Detect which cell encompasses the target text, then output its (x, y) center coordinate. 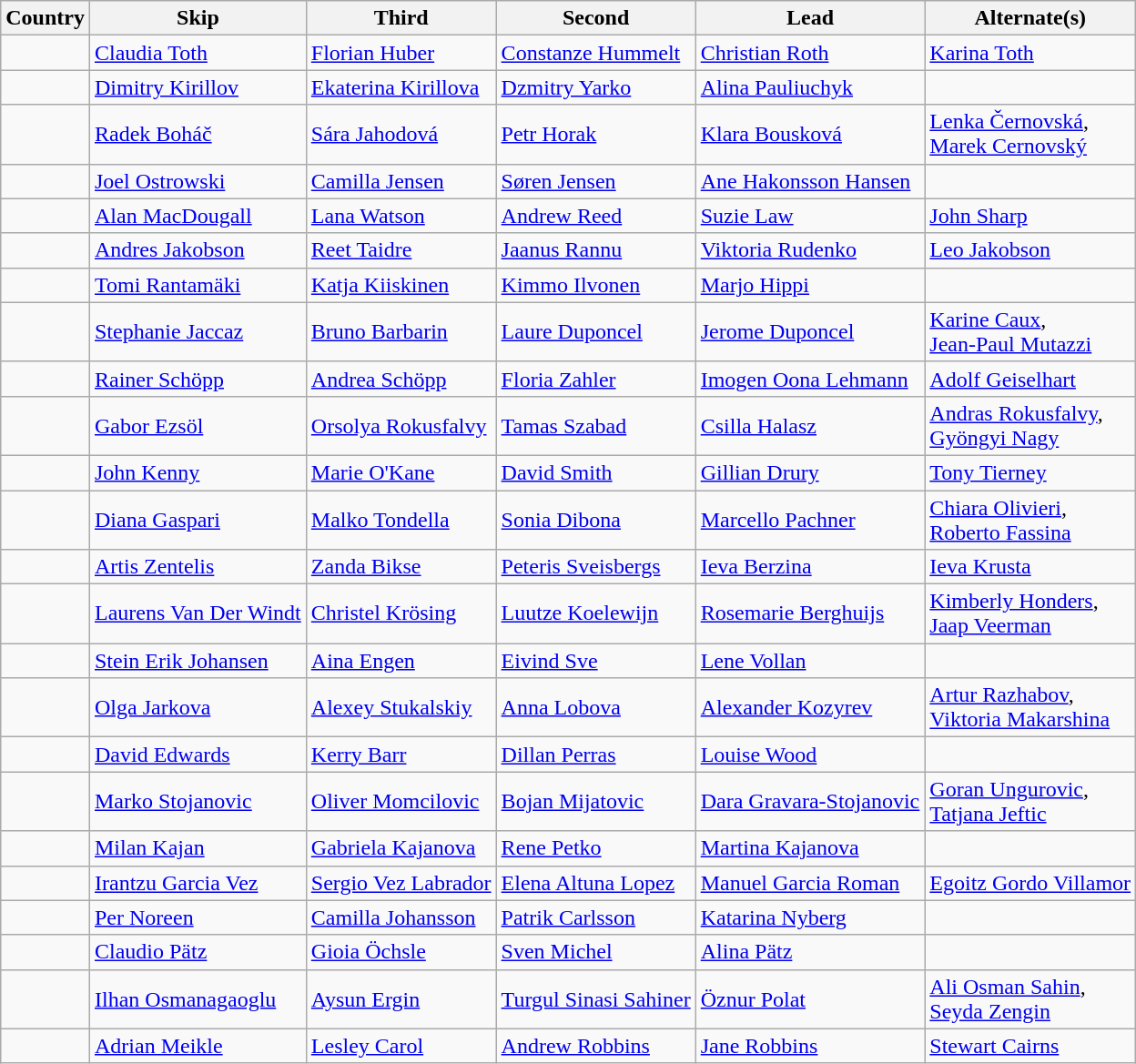
Adrian Meikle (198, 1046)
Ane Hakonsson Hansen (810, 181)
Alternate(s) (1030, 18)
Sonia Dibona (595, 519)
Malko Tondella (401, 519)
Jane Robbins (810, 1046)
Lana Watson (401, 216)
Skip (198, 18)
Kimmo Ilvonen (595, 285)
Andres Jakobson (198, 250)
Anna Lobova (595, 708)
Christian Roth (810, 53)
Christel Krösing (401, 613)
Andras Rokusfalvy,Gyöngyi Nagy (1030, 426)
Marie O'Kane (401, 472)
John Kenny (198, 472)
Sergio Vez Labrador (401, 883)
Ekaterina Kirillova (401, 87)
Gioia Öchsle (401, 952)
Andrea Schöpp (401, 379)
Dara Gravara-Stojanovic (810, 801)
Stewart Cairns (1030, 1046)
Camilla Jensen (401, 181)
Bojan Mijatovic (595, 801)
Louise Wood (810, 755)
Søren Jensen (595, 181)
Manuel Garcia Roman (810, 883)
Lenka Černovská,Marek Cernovský (1030, 135)
Milan Kajan (198, 848)
Floria Zahler (595, 379)
Dzmitry Yarko (595, 87)
Reet Taidre (401, 250)
Stein Erik Johansen (198, 661)
Chiara Olivieri,Roberto Fassina (1030, 519)
Zanda Bikse (401, 567)
Katja Kiiskinen (401, 285)
David Smith (595, 472)
Diana Gaspari (198, 519)
Florian Huber (401, 53)
Tamas Szabad (595, 426)
Martina Kajanova (810, 848)
Andrew Reed (595, 216)
Gabriela Kajanova (401, 848)
Jerome Duponcel (810, 331)
Öznur Polat (810, 999)
Tomi Rantamäki (198, 285)
Lead (810, 18)
Sven Michel (595, 952)
Dillan Perras (595, 755)
Irantzu Garcia Vez (198, 883)
Gillian Drury (810, 472)
Marko Stojanovic (198, 801)
Alexander Kozyrev (810, 708)
Turgul Sinasi Sahiner (595, 999)
Karina Toth (1030, 53)
Sára Jahodová (401, 135)
Karine Caux,Jean-Paul Mutazzi (1030, 331)
Ilhan Osmanagaoglu (198, 999)
Jaanus Rannu (595, 250)
Eivind Sve (595, 661)
Claudio Pätz (198, 952)
John Sharp (1030, 216)
Rosemarie Berghuijs (810, 613)
Peteris Sveisbergs (595, 567)
Joel Ostrowski (198, 181)
Olga Jarkova (198, 708)
Rainer Schöpp (198, 379)
Rene Petko (595, 848)
Kimberly Honders,Jaap Veerman (1030, 613)
Artis Zentelis (198, 567)
Csilla Halasz (810, 426)
Suzie Law (810, 216)
Klara Bousková (810, 135)
Per Noreen (198, 917)
Egoitz Gordo Villamor (1030, 883)
Radek Boháč (198, 135)
Kerry Barr (401, 755)
Alexey Stukalskiy (401, 708)
Lene Vollan (810, 661)
Laurens Van Der Windt (198, 613)
Laure Duponcel (595, 331)
Goran Ungurovic,Tatjana Jeftic (1030, 801)
Andrew Robbins (595, 1046)
Lesley Carol (401, 1046)
Tony Tierney (1030, 472)
Viktoria Rudenko (810, 250)
Claudia Toth (198, 53)
Alan MacDougall (198, 216)
Ieva Berzina (810, 567)
Aysun Ergin (401, 999)
Bruno Barbarin (401, 331)
Country (46, 18)
Ieva Krusta (1030, 567)
Leo Jakobson (1030, 250)
Orsolya Rokusfalvy (401, 426)
Petr Horak (595, 135)
Oliver Momcilovic (401, 801)
Gabor Ezsöl (198, 426)
Aina Engen (401, 661)
Marjo Hippi (810, 285)
Luutze Koelewijn (595, 613)
Adolf Geiselhart (1030, 379)
Constanze Hummelt (595, 53)
Imogen Oona Lehmann (810, 379)
Patrik Carlsson (595, 917)
Artur Razhabov,Viktoria Makarshina (1030, 708)
David Edwards (198, 755)
Third (401, 18)
Ali Osman Sahin,Seyda Zengin (1030, 999)
Stephanie Jaccaz (198, 331)
Dimitry Kirillov (198, 87)
Camilla Johansson (401, 917)
Alina Pätz (810, 952)
Marcello Pachner (810, 519)
Elena Altuna Lopez (595, 883)
Katarina Nyberg (810, 917)
Second (595, 18)
Alina Pauliuchyk (810, 87)
